Find where the given text appears and provide that cell's center as [x, y] coordinate. 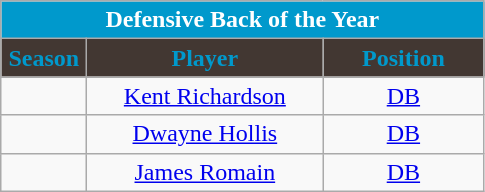
Kent Richardson [205, 96]
Season [44, 58]
Player [205, 58]
James Romain [205, 172]
Defensive Back of the Year [242, 20]
Dwayne Hollis [205, 134]
Position [404, 58]
